Pinpoint the cell where the given text exists, returning its (X, Y) midpoint coordinate. 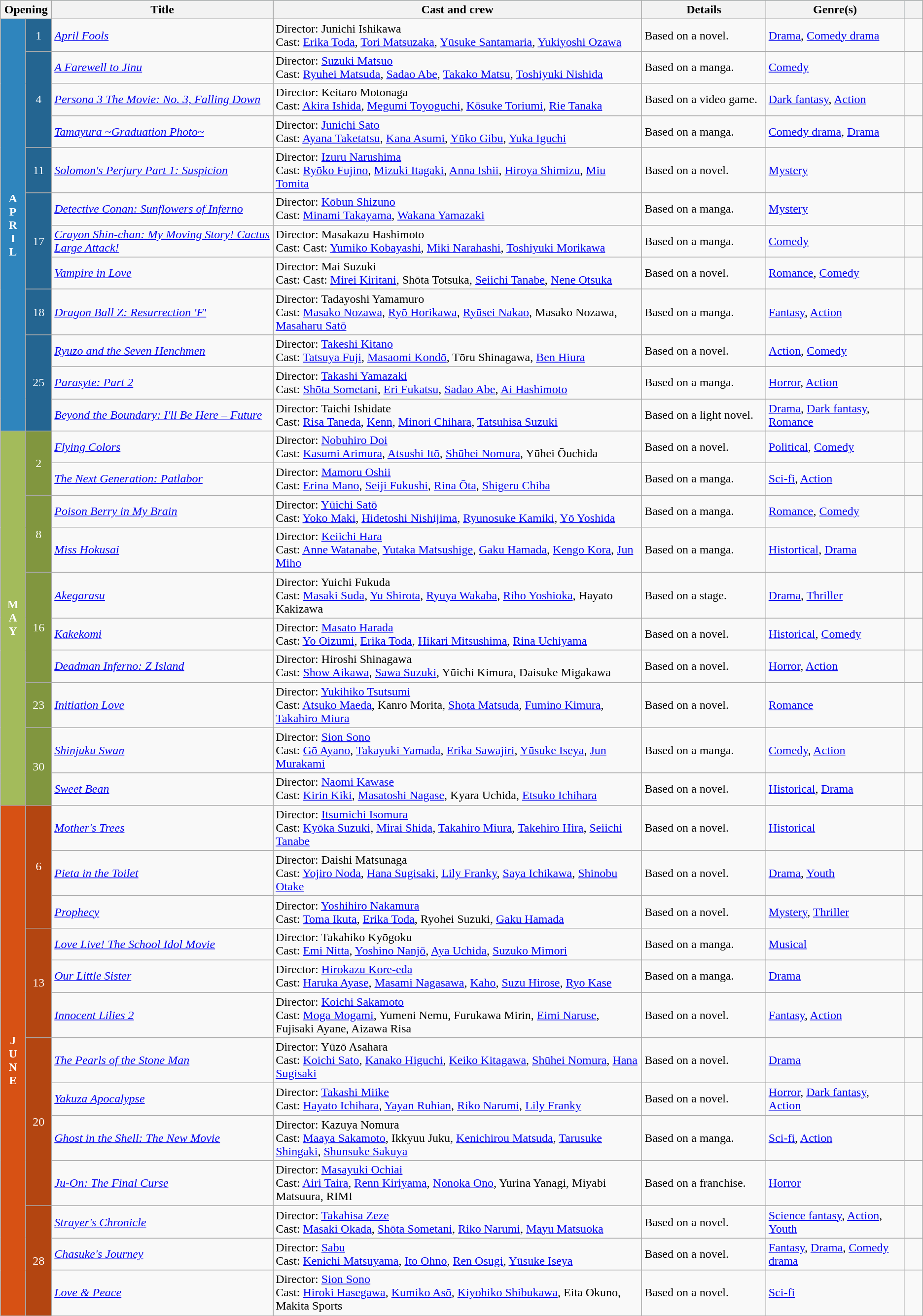
Cast and crew (458, 10)
Parasyte: Part 2 (163, 383)
1 (38, 36)
Innocent Lilies 2 (163, 1015)
Director: Masato Harada Cast: Yo Oizumi, Erika Toda, Hikari Mitsushima, Rina Uchiyama (458, 634)
8 (38, 534)
Persona 3 The Movie: No. 3, Falling Down (163, 100)
Deadman Inferno: Z Island (163, 666)
Director: Yūichi Satō Cast: Yoko Maki, Hidetoshi Nishijima, Ryunosuke Kamiki, Yō Yoshida (458, 511)
Solomon's Perjury Part 1: Suspicion (163, 170)
Based on a stage. (704, 595)
Ryuzo and the Seven Henchmen (163, 350)
Pieta in the Toilet (163, 873)
Director: Itsumichi Isomura Cast: Kyōka Suzuki, Mirai Shida, Takahiro Miura, Takehiro Hira, Seiichi Tanabe (458, 828)
Action, Comedy (835, 350)
Love & Peace (163, 1293)
Details (704, 10)
Director: Yuichi Fukuda Cast: Masaki Suda, Yu Shirota, Ryuya Wakaba, Riho Yoshioka, Hayato Kakizawa (458, 595)
20 (38, 1122)
Histortical, Drama (835, 550)
Opening (26, 10)
Comedy drama, Drama (835, 131)
Director: Takahiko Kyōgoku Cast: Emi Nitta, Yoshino Nanjō, Aya Uchida, Suzuko Mimori (458, 944)
Director: Takeshi Kitano Cast: Tatsuya Fuji, Masaomi Kondō, Tōru Shinagawa, Ben Hiura (458, 350)
Horror, Dark fantasy, Action (835, 1099)
Director: Daishi Matsunaga Cast: Yojiro Noda, Hana Sugisaki, Lily Franky, Saya Ichikawa, Shinobu Otake (458, 873)
Dragon Ball Z: Resurrection 'F' (163, 312)
Director: Naomi Kawase Cast: Kirin Kiki, Masatoshi Nagase, Kyara Uchida, Etsuko Ichihara (458, 789)
Based on a light novel. (704, 414)
Director: Mamoru Oshii Cast: Erina Mano, Seiji Fukushi, Rina Ōta, Shigeru Chiba (458, 479)
Director: Masakazu Hashimoto Cast: Cast: Yumiko Kobayashi, Miki Narahashi, Toshiyuki Morikawa (458, 241)
Akegarasu (163, 595)
Comedy, Action (835, 750)
11 (38, 170)
Initiation Love (163, 705)
The Next Generation: Patlabor (163, 479)
Director: Tadayoshi Yamamuro Cast: Masako Nozawa, Ryō Horikawa, Ryūsei Nakao, Masako Nozawa, Masaharu Satō (458, 312)
APRIL (13, 225)
JUNE (13, 1060)
April Fools (163, 36)
Political, Comedy (835, 447)
Our Little Sister (163, 976)
Detective Conan: Sunflowers of Inferno (163, 209)
Romance (835, 705)
Director: Yukihiko Tsutsumi Cast: Atsuko Maeda, Kanro Morita, Shota Matsuda, Fumino Kimura, Takahiro Miura (458, 705)
Director: Hirokazu Kore-eda Cast: Haruka Ayase, Masami Nagasawa, Kaho, Suzu Hirose, Ryo Kase (458, 976)
Historical, Comedy (835, 634)
Director: Junichi Sato Cast: Ayana Taketatsu, Kana Asumi, Yūko Gibu, Yuka Iguchi (458, 131)
Dark fantasy, Action (835, 100)
Drama, Comedy drama (835, 36)
18 (38, 312)
Drama, Dark fantasy, Romance (835, 414)
Drama, Thriller (835, 595)
Tamayura ~Graduation Photo~ (163, 131)
Director: Suzuki Matsuo Cast: Ryuhei Matsuda, Sadao Abe, Takako Matsu, Toshiyuki Nishida (458, 67)
Sweet Bean (163, 789)
Director: Keitaro Motonaga Cast: Akira Ishida, Megumi Toyoguchi, Kōsuke Toriumi, Rie Tanaka (458, 100)
16 (38, 627)
MAY (13, 619)
Director: Masayuki Ochiai Cast: Airi Taira, Renn Kiriyama, Nonoka Ono, Yurina Yanagi, Miyabi Matsuura, RIMI (458, 1183)
Shinjuku Swan (163, 750)
Director: Yūzō Asahara Cast: Koichi Sato, Kanako Higuchi, Keiko Kitagawa, Shūhei Nomura, Hana Sugisaki (458, 1060)
Ghost in the Shell: The New Movie (163, 1138)
30 (38, 767)
Kakekomi (163, 634)
Ju-On: The Final Curse (163, 1183)
23 (38, 705)
Director: Keiichi Hara Cast: Anne Watanabe, Yutaka Matsushige, Gaku Hamada, Kengo Kora, Jun Miho (458, 550)
Director: Takashi Miike Cast: Hayato Ichihara, Yayan Ruhian, Riko Narumi, Lily Franky (458, 1099)
Poison Berry in My Brain (163, 511)
Director: Takahisa Zeze Cast: Masaki Okada, Shōta Sometani, Riko Narumi, Mayu Matsuoka (458, 1222)
Director: Mai Suzuki Cast: Cast: Mirei Kiritani, Shōta Totsuka, Seiichi Tanabe, Nene Otsuka (458, 273)
Drama, Youth (835, 873)
Crayon Shin-chan: My Moving Story! Cactus Large Attack! (163, 241)
Director: Sabu Cast: Kenichi Matsuyama, Ito Ohno, Ren Osugi, Yūsuke Iseya (458, 1254)
Director: Takashi Yamazaki Cast: Shōta Sometani, Eri Fukatsu, Sadao Abe, Ai Hashimoto (458, 383)
Historical, Drama (835, 789)
Director: Yoshihiro Nakamura Cast: Toma Ikuta, Erika Toda, Ryohei Suzuki, Gaku Hamada (458, 912)
Fantasy, Drama, Comedy drama (835, 1254)
17 (38, 241)
Director: Koichi Sakamoto Cast: Moga Mogami, Yumeni Nemu, Furukawa Mirin, Eimi Naruse, Fujisaki Ayane, Aizawa Risa (458, 1015)
Strayer's Chronicle (163, 1222)
Chasuke's Journey (163, 1254)
4 (38, 100)
Genre(s) (835, 10)
Vampire in Love (163, 273)
6 (38, 866)
Prophecy (163, 912)
Director: Hiroshi Shinagawa Cast: Show Aikawa, Sawa Suzuki, Yūichi Kimura, Daisuke Migakawa (458, 666)
Mystery, Thriller (835, 912)
Based on a franchise. (704, 1183)
Yakuza Apocalypse (163, 1099)
The Pearls of the Stone Man (163, 1060)
Director: Kazuya Nomura Cast: Maaya Sakamoto, Ikkyuu Juku, Kenichirou Matsuda, Tarusuke Shingaki, Shunsuke Sakuya (458, 1138)
A Farewell to Jinu (163, 67)
Director: Nobuhiro Doi Cast: Kasumi Arimura, Atsushi Itō, Shūhei Nomura, Yūhei Ōuchida (458, 447)
25 (38, 383)
Musical (835, 944)
Based on a video game. (704, 100)
Horror (835, 1183)
Director: Izuru Narushima Cast: Ryōko Fujino, Mizuki Itagaki, Anna Ishii, Hiroya Shimizu, Miu Tomita (458, 170)
2 (38, 463)
Title (163, 10)
13 (38, 983)
28 (38, 1261)
Director: Junichi Ishikawa Cast: Erika Toda, Tori Matsuzaka, Yūsuke Santamaria, Yukiyoshi Ozawa (458, 36)
Director: Taichi Ishidate Cast: Risa Taneda, Kenn, Minori Chihara, Tatsuhisa Suzuki (458, 414)
Beyond the Boundary: I'll Be Here – Future (163, 414)
Historical (835, 828)
Love Live! The School Idol Movie (163, 944)
Sci-fi (835, 1293)
Mother's Trees (163, 828)
Director: Sion Sono Cast: Hiroki Hasegawa, Kumiko Asō, Kiyohiko Shibukawa, Eita Okuno, Makita Sports (458, 1293)
Flying Colors (163, 447)
Science fantasy, Action, Youth (835, 1222)
Miss Hokusai (163, 550)
Director: Kōbun Shizuno Cast: Minami Takayama, Wakana Yamazaki (458, 209)
Director: Sion Sono Cast: Gō Ayano, Takayuki Yamada, Erika Sawajiri, Yūsuke Iseya, Jun Murakami (458, 750)
